Provide the [x, y] coordinate of the cell's center where the given text is located.  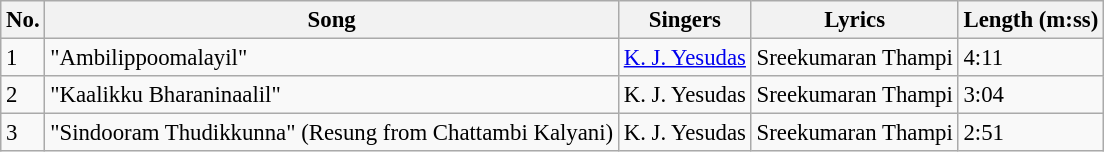
2:51 [1030, 133]
Lyrics [854, 20]
Song [332, 20]
"Sindooram Thudikkunna" (Resung from Chattambi Kalyani) [332, 133]
2 [23, 95]
"Ambilippoomalayil" [332, 58]
4:11 [1030, 58]
Length (m:ss) [1030, 20]
"Kaalikku Bharaninaalil" [332, 95]
3 [23, 133]
Singers [684, 20]
No. [23, 20]
3:04 [1030, 95]
1 [23, 58]
